Return the [X, Y] coordinate for the center point of the cell that contains the specified text.  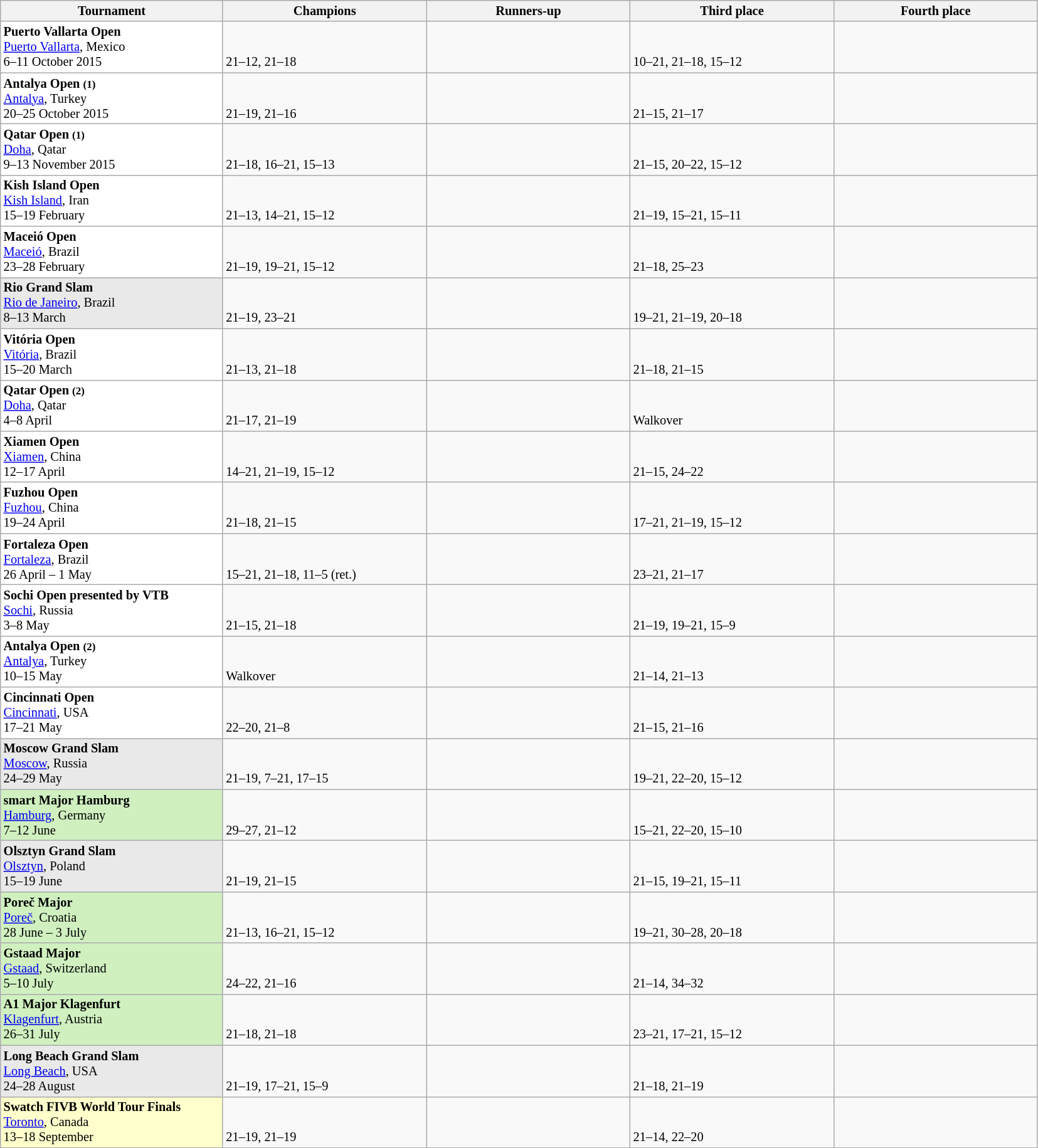
23–21, 17–21, 15–12 [733, 1019]
Sochi Open presented by VTBSochi, Russia3–8 May [112, 610]
29–27, 21–12 [325, 815]
21–19, 7–21, 17–15 [325, 764]
21–19, 19–21, 15–12 [325, 252]
21–15, 19–21, 15–11 [733, 866]
19–21, 30–28, 20–18 [733, 917]
Long Beach Grand SlamLong Beach, USA24–28 August [112, 1071]
21–14, 34–32 [733, 969]
21–12, 21–18 [325, 47]
21–13, 16–21, 15–12 [325, 917]
21–15, 21–17 [733, 98]
19–21, 21–19, 20–18 [733, 303]
Rio Grand SlamRio de Janeiro, Brazil8–13 March [112, 303]
Champions [325, 11]
21–18, 25–23 [733, 252]
21–17, 21–19 [325, 406]
21–19, 19–21, 15–9 [733, 610]
10–21, 21–18, 15–12 [733, 47]
21–19, 21–16 [325, 98]
14–21, 21–19, 15–12 [325, 456]
Antalya Open (1)Antalya, Turkey20–25 October 2015 [112, 98]
Qatar Open (2)Doha, Qatar4–8 April [112, 406]
21–19, 23–21 [325, 303]
21–19, 17–21, 15–9 [325, 1071]
21–13, 14–21, 15–12 [325, 201]
Fuzhou OpenFuzhou, China19–24 April [112, 508]
A1 Major KlagenfurtKlagenfurt, Austria26–31 July [112, 1019]
21–18, 16–21, 15–13 [325, 149]
Kish Island OpenKish Island, Iran15–19 February [112, 201]
21–19, 21–19 [325, 1122]
21–14, 22–20 [733, 1122]
21–19, 21–15 [325, 866]
21–15, 24–22 [733, 456]
Cincinnati OpenCincinnati, USA17–21 May [112, 713]
Swatch FIVB World Tour FinalsToronto, Canada13–18 September [112, 1122]
17–21, 21–19, 15–12 [733, 508]
Tournament [112, 11]
19–21, 22–20, 15–12 [733, 764]
Puerto Vallarta OpenPuerto Vallarta, Mexico6–11 October 2015 [112, 47]
Runners-up [528, 11]
Olsztyn Grand SlamOlsztyn, Poland15–19 June [112, 866]
Vitória OpenVitória, Brazil15–20 March [112, 354]
21–18, 21–19 [733, 1071]
21–15, 21–18 [325, 610]
Antalya Open (2)Antalya, Turkey10–15 May [112, 661]
21–14, 21–13 [733, 661]
21–15, 21–16 [733, 713]
23–21, 21–17 [733, 559]
21–13, 21–18 [325, 354]
Fortaleza OpenFortaleza, Brazil26 April – 1 May [112, 559]
21–18, 21–18 [325, 1019]
Poreč MajorPoreč, Croatia28 June – 3 July [112, 917]
Moscow Grand SlamMoscow, Russia24–29 May [112, 764]
24–22, 21–16 [325, 969]
Qatar Open (1)Doha, Qatar9–13 November 2015 [112, 149]
15–21, 21–18, 11–5 (ret.) [325, 559]
Fourth place [936, 11]
smart Major HamburgHamburg, Germany7–12 June [112, 815]
Xiamen OpenXiamen, China12–17 April [112, 456]
21–19, 15–21, 15–11 [733, 201]
Third place [733, 11]
15–21, 22–20, 15–10 [733, 815]
22–20, 21–8 [325, 713]
Gstaad MajorGstaad, Switzerland5–10 July [112, 969]
Maceió OpenMaceió, Brazil23–28 February [112, 252]
21–15, 20–22, 15–12 [733, 149]
